For the text-containing cell, return its midpoint in (x, y) coordinate format. 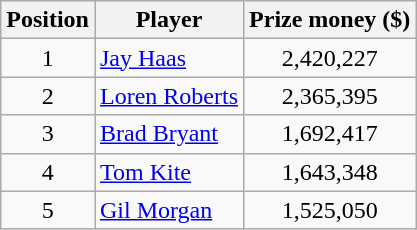
Brad Bryant (168, 134)
Position (48, 20)
1 (48, 58)
1,692,417 (330, 134)
Player (168, 20)
3 (48, 134)
1,643,348 (330, 172)
Gil Morgan (168, 210)
Tom Kite (168, 172)
4 (48, 172)
Loren Roberts (168, 96)
Prize money ($) (330, 20)
2 (48, 96)
1,525,050 (330, 210)
2,420,227 (330, 58)
Jay Haas (168, 58)
2,365,395 (330, 96)
5 (48, 210)
